Scan for the cell matching the given text and deliver its [x, y] coordinate at center. 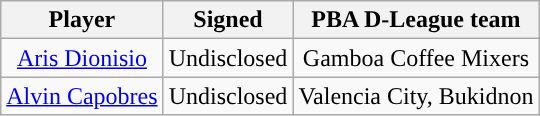
Signed [228, 20]
Player [82, 20]
Alvin Capobres [82, 96]
Aris Dionisio [82, 58]
Valencia City, Bukidnon [416, 96]
Gamboa Coffee Mixers [416, 58]
PBA D-League team [416, 20]
